For the text-containing cell, return its midpoint in (X, Y) coordinate format. 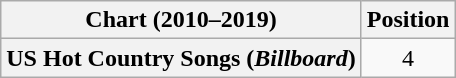
Chart (2010–2019) (181, 20)
4 (408, 58)
Position (408, 20)
US Hot Country Songs (Billboard) (181, 58)
